Determine the [X, Y] coordinate at the center of the cell enclosing the given text.  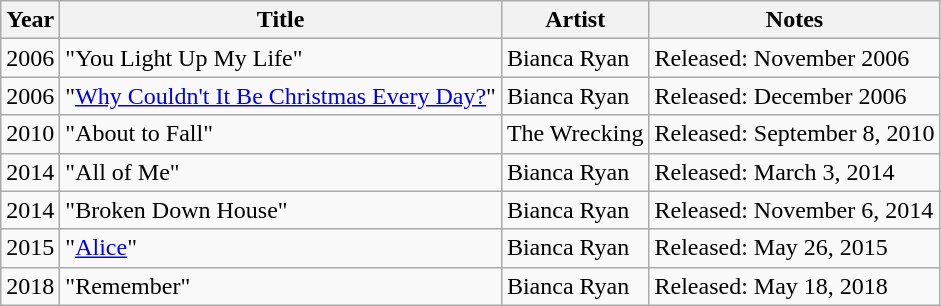
2015 [30, 248]
Title [281, 20]
Artist [575, 20]
2010 [30, 134]
The Wrecking [575, 134]
"You Light Up My Life" [281, 58]
Notes [794, 20]
"Why Couldn't It Be Christmas Every Day?" [281, 96]
Released: November 2006 [794, 58]
"Broken Down House" [281, 210]
"About to Fall" [281, 134]
Released: May 18, 2018 [794, 286]
Released: December 2006 [794, 96]
Released: May 26, 2015 [794, 248]
Released: March 3, 2014 [794, 172]
2018 [30, 286]
"Remember" [281, 286]
"Alice" [281, 248]
Released: September 8, 2010 [794, 134]
"All of Me" [281, 172]
Released: November 6, 2014 [794, 210]
Year [30, 20]
